Pinpoint the cell where the given text exists, returning its [X, Y] midpoint coordinate. 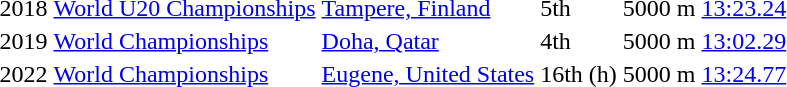
5000 m [659, 41]
Doha, Qatar [428, 41]
World Championships [184, 41]
4th [579, 41]
